Capture the cell that displays the provided text and extract its [x, y] central coordinate. 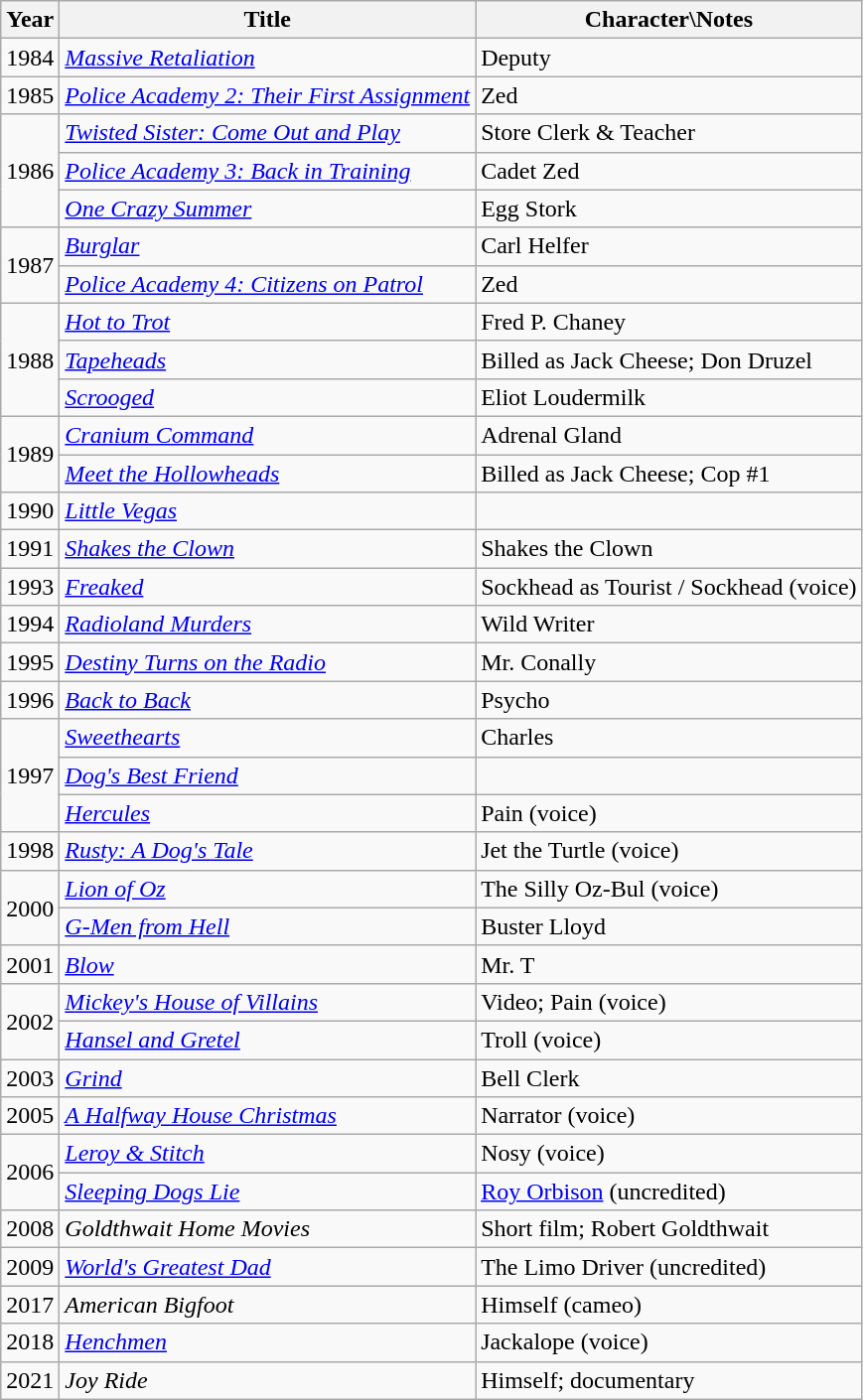
Narrator (voice) [669, 1116]
1989 [30, 454]
2008 [30, 1229]
Dog's Best Friend [268, 775]
1984 [30, 58]
Character\Notes [669, 20]
Billed as Jack Cheese; Cop #1 [669, 474]
Year [30, 20]
Leroy & Stitch [268, 1154]
Cranium Command [268, 435]
Henchmen [268, 1342]
Scrooged [268, 397]
Police Academy 2: Their First Assignment [268, 95]
Blow [268, 964]
Nosy (voice) [669, 1154]
Freaked [268, 587]
2021 [30, 1380]
Jet the Turtle (voice) [669, 851]
Charles [669, 738]
Deputy [669, 58]
Burglar [268, 246]
1997 [30, 775]
2000 [30, 908]
Short film; Robert Goldthwait [669, 1229]
1993 [30, 587]
A Halfway House Christmas [268, 1116]
One Crazy Summer [268, 209]
Mr. T [669, 964]
Himself (cameo) [669, 1305]
Adrenal Gland [669, 435]
The Silly Oz-Bul (voice) [669, 889]
Carl Helfer [669, 246]
Police Academy 3: Back in Training [268, 171]
G-Men from Hell [268, 926]
Meet the Hollowheads [268, 474]
1985 [30, 95]
Little Vegas [268, 511]
1991 [30, 549]
Joy Ride [268, 1380]
2018 [30, 1342]
Roy Orbison (uncredited) [669, 1191]
American Bigfoot [268, 1305]
Rusty: A Dog's Tale [268, 851]
1998 [30, 851]
Bell Clerk [669, 1077]
Himself; documentary [669, 1380]
Video; Pain (voice) [669, 1002]
Jackalope (voice) [669, 1342]
Sweethearts [268, 738]
Eliot Loudermilk [669, 397]
Destiny Turns on the Radio [268, 662]
Goldthwait Home Movies [268, 1229]
Troll (voice) [669, 1040]
1986 [30, 171]
Mr. Conally [669, 662]
Wild Writer [669, 625]
1996 [30, 700]
Grind [268, 1077]
Massive Retaliation [268, 58]
Hercules [268, 813]
Pain (voice) [669, 813]
Sleeping Dogs Lie [268, 1191]
1995 [30, 662]
Cadet Zed [669, 171]
Tapeheads [268, 359]
Back to Back [268, 700]
Title [268, 20]
1994 [30, 625]
World's Greatest Dad [268, 1267]
Mickey's House of Villains [268, 1002]
Egg Stork [669, 209]
Twisted Sister: Come Out and Play [268, 133]
The Limo Driver (uncredited) [669, 1267]
1988 [30, 359]
2002 [30, 1021]
Billed as Jack Cheese; Don Druzel [669, 359]
2003 [30, 1077]
2017 [30, 1305]
Lion of Oz [268, 889]
Store Clerk & Teacher [669, 133]
Police Academy 4: Citizens on Patrol [268, 284]
1990 [30, 511]
Sockhead as Tourist / Sockhead (voice) [669, 587]
2005 [30, 1116]
2006 [30, 1173]
Hansel and Gretel [268, 1040]
1987 [30, 265]
Hot to Trot [268, 322]
2001 [30, 964]
2009 [30, 1267]
Psycho [669, 700]
Buster Lloyd [669, 926]
Radioland Murders [268, 625]
Fred P. Chaney [669, 322]
